Provide the [x, y] coordinate of the cell's center where the given text is located.  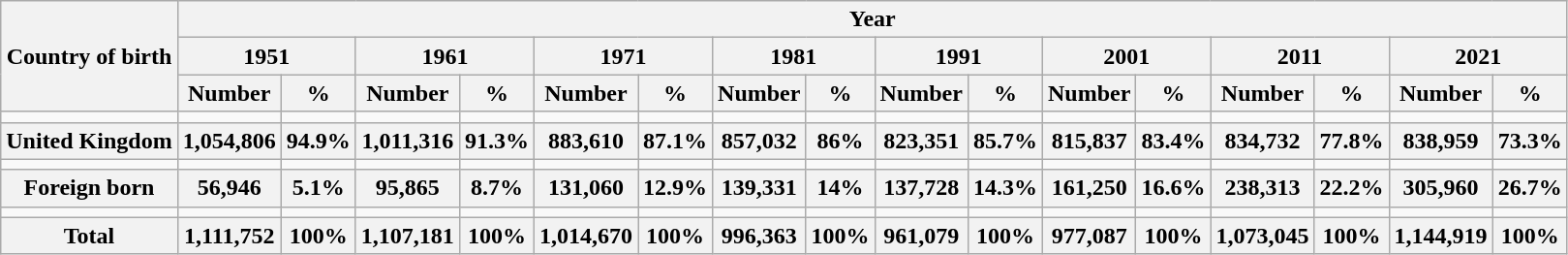
161,250 [1089, 188]
977,087 [1089, 236]
1,107,181 [407, 236]
1951 [266, 56]
238,313 [1263, 188]
22.2% [1352, 188]
137,728 [921, 188]
Country of birth [89, 56]
16.6% [1174, 188]
1,073,045 [1263, 236]
815,837 [1089, 141]
86% [841, 141]
961,079 [921, 236]
94.9% [318, 141]
2011 [1300, 56]
996,363 [759, 236]
1961 [445, 56]
83.4% [1174, 141]
Year [872, 19]
12.9% [674, 188]
838,959 [1441, 141]
139,331 [759, 188]
857,032 [759, 141]
95,865 [407, 188]
1,111,752 [229, 236]
1,014,670 [585, 236]
5.1% [318, 188]
Foreign born [89, 188]
14.3% [1005, 188]
1,144,919 [1441, 236]
United Kingdom [89, 141]
1971 [623, 56]
91.3% [496, 141]
2021 [1478, 56]
823,351 [921, 141]
1991 [959, 56]
2001 [1125, 56]
77.8% [1352, 141]
26.7% [1530, 188]
1,011,316 [407, 141]
85.7% [1005, 141]
131,060 [585, 188]
834,732 [1263, 141]
56,946 [229, 188]
87.1% [674, 141]
1981 [794, 56]
305,960 [1441, 188]
Total [89, 236]
14% [841, 188]
1,054,806 [229, 141]
8.7% [496, 188]
883,610 [585, 141]
73.3% [1530, 141]
